Scan for the cell matching the given text and deliver its (x, y) coordinate at center. 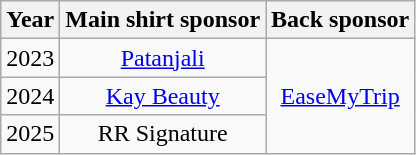
Patanjali (163, 58)
Main shirt sponsor (163, 20)
Kay Beauty (163, 96)
2025 (30, 134)
2024 (30, 96)
Year (30, 20)
2023 (30, 58)
EaseMyTrip (340, 96)
Back sponsor (340, 20)
RR Signature (163, 134)
